Locate the cell with the specified text and output its [X, Y] center coordinate. 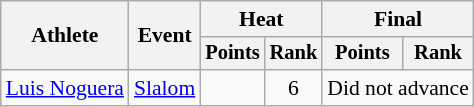
Athlete [65, 36]
Slalom [164, 88]
Event [164, 36]
Heat [261, 19]
6 [294, 88]
Final [398, 19]
Did not advance [398, 88]
Luis Noguera [65, 88]
